From the cell containing the given text, extract its center point as [x, y] coordinate. 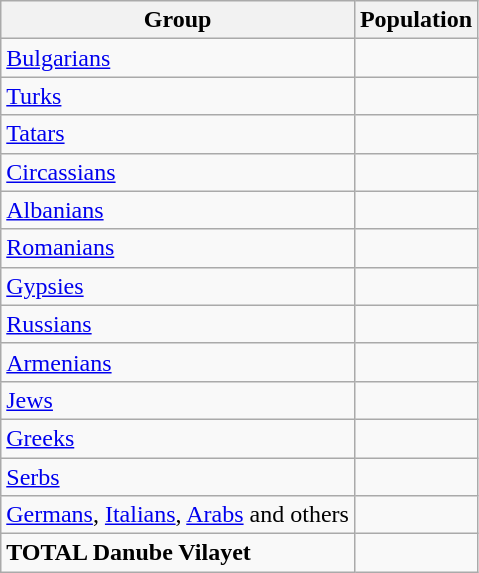
Russians [178, 324]
Gypsies [178, 286]
Greeks [178, 438]
Group [178, 20]
Germans, Italians, Arabs and others [178, 515]
Population [416, 20]
TOTAL Danube Vilayet [178, 553]
Romanians [178, 248]
Turks [178, 96]
Jews [178, 400]
Serbs [178, 477]
Tatars [178, 134]
Bulgarians [178, 58]
Circassians [178, 172]
Albanians [178, 210]
Armenians [178, 362]
